For the text-containing cell, return its midpoint in (x, y) coordinate format. 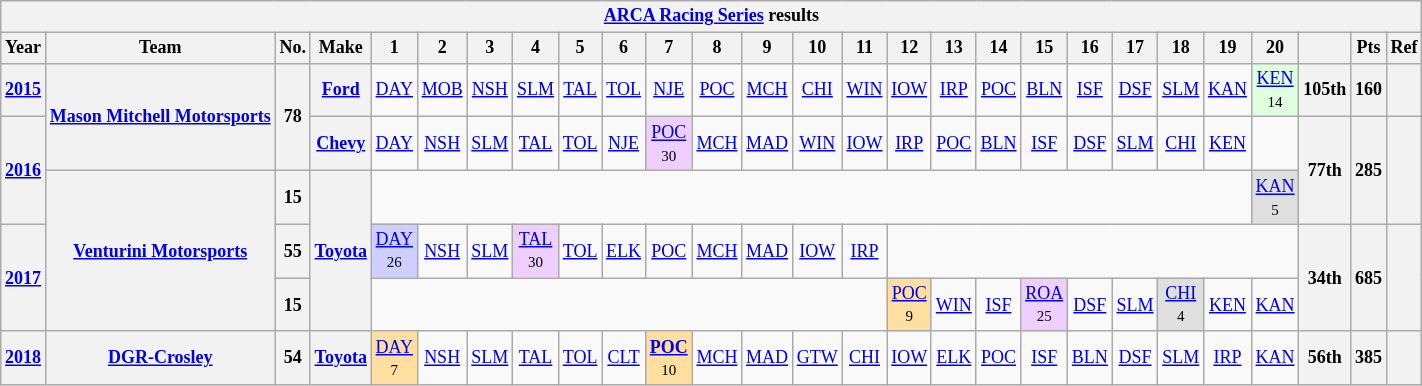
6 (624, 48)
No. (292, 48)
9 (768, 48)
13 (954, 48)
MOB (442, 90)
12 (910, 48)
78 (292, 116)
Pts (1369, 48)
Mason Mitchell Motorsports (160, 116)
17 (1135, 48)
54 (292, 358)
2016 (24, 170)
POC10 (668, 358)
POC9 (910, 305)
685 (1369, 278)
2015 (24, 90)
285 (1369, 170)
19 (1228, 48)
34th (1325, 278)
GTW (817, 358)
20 (1275, 48)
77th (1325, 170)
CHI4 (1181, 305)
2018 (24, 358)
3 (490, 48)
Year (24, 48)
55 (292, 251)
ARCA Racing Series results (712, 16)
11 (864, 48)
TAL30 (536, 251)
KEN14 (1275, 90)
385 (1369, 358)
14 (998, 48)
Ford (340, 90)
160 (1369, 90)
105th (1325, 90)
CLT (624, 358)
56th (1325, 358)
Make (340, 48)
4 (536, 48)
DGR-Crosley (160, 358)
POC30 (668, 144)
Chevy (340, 144)
Venturini Motorsports (160, 250)
Ref (1404, 48)
KAN5 (1275, 197)
5 (580, 48)
1 (394, 48)
10 (817, 48)
16 (1090, 48)
2017 (24, 278)
18 (1181, 48)
2 (442, 48)
8 (717, 48)
7 (668, 48)
Team (160, 48)
ROA25 (1044, 305)
DAY26 (394, 251)
DAY7 (394, 358)
